Capture the cell that displays the provided text and extract its [X, Y] central coordinate. 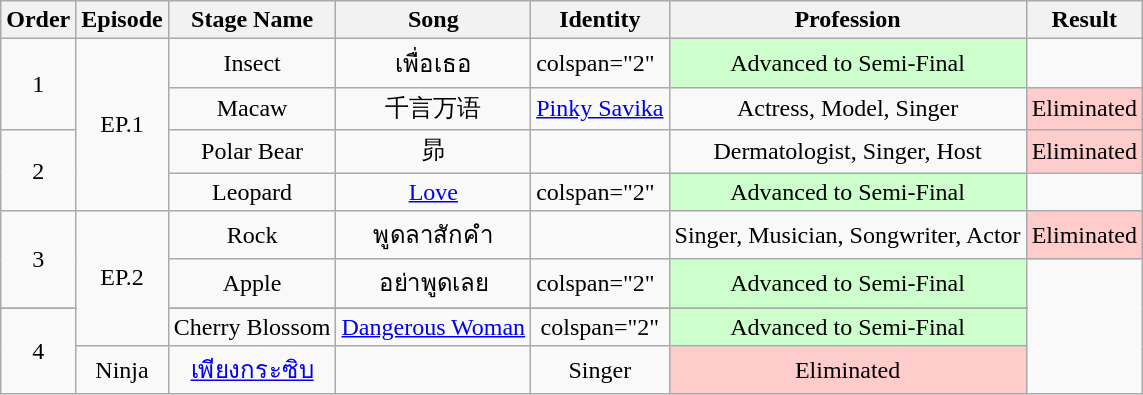
Episode [122, 20]
Profession [848, 20]
EP.2 [122, 278]
Stage Name [252, 20]
Singer, Musician, Songwriter, Actor [848, 236]
Ninja [122, 370]
เพื่อเธอ [434, 64]
Song [434, 20]
เพียงกระซิบ [252, 370]
昴 [434, 152]
Macaw [252, 108]
Pinky Savika [600, 108]
Identity [600, 20]
อย่าพูดเลย [434, 284]
Insect [252, 64]
Dangerous Woman [434, 327]
Actress, Model, Singer [848, 108]
Singer [600, 370]
Dermatologist, Singer, Host [848, 152]
Love [434, 191]
2 [38, 170]
1 [38, 84]
Rock [252, 236]
Apple [252, 284]
3 [38, 260]
Result [1084, 20]
Leopard [252, 191]
EP.1 [122, 125]
4 [38, 352]
พูดลาสักคำ [434, 236]
千言万语 [434, 108]
Cherry Blossom [252, 327]
Polar Bear [252, 152]
Order [38, 20]
